Extract the [x, y] coordinate from the center of the cell holding the provided text.  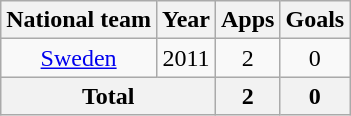
Total [108, 96]
Year [186, 20]
Apps [248, 20]
National team [79, 20]
Sweden [79, 58]
2011 [186, 58]
Goals [315, 20]
